Determine the [X, Y] coordinate at the center of the cell enclosing the given text.  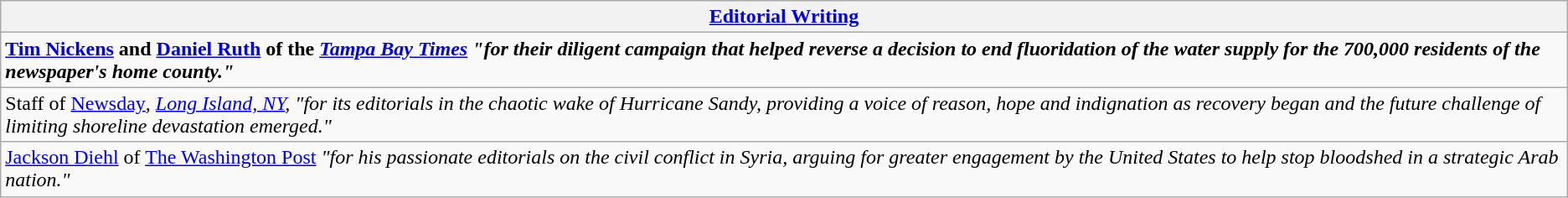
Editorial Writing [784, 17]
